Identify which cell holds the provided text, then report its [X, Y] central coordinate. 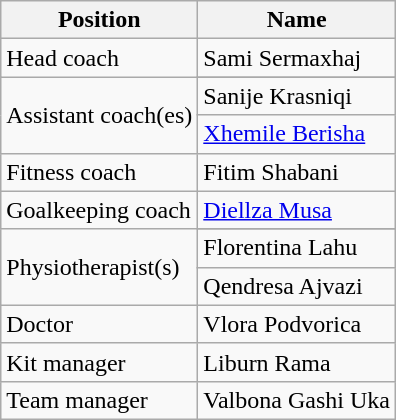
Fitim Shabani [297, 172]
Vlora Podvorica [297, 324]
Position [100, 20]
Assistant coach(es) [100, 115]
Diellza Musa [297, 210]
Liburn Rama [297, 362]
Fitness coach [100, 172]
Sanije Krasniqi [297, 96]
Goalkeeping coach [100, 210]
Qendresa Ajvazi [297, 286]
Doctor [100, 324]
Kit manager [100, 362]
Sami Sermaxhaj [297, 58]
Xhemile Berisha [297, 134]
Florentina Lahu [297, 248]
Team manager [100, 400]
Valbona Gashi Uka [297, 400]
Head coach [100, 58]
Name [297, 20]
Physiotherapist(s) [100, 267]
